Pinpoint the cell where the given text exists, returning its [X, Y] midpoint coordinate. 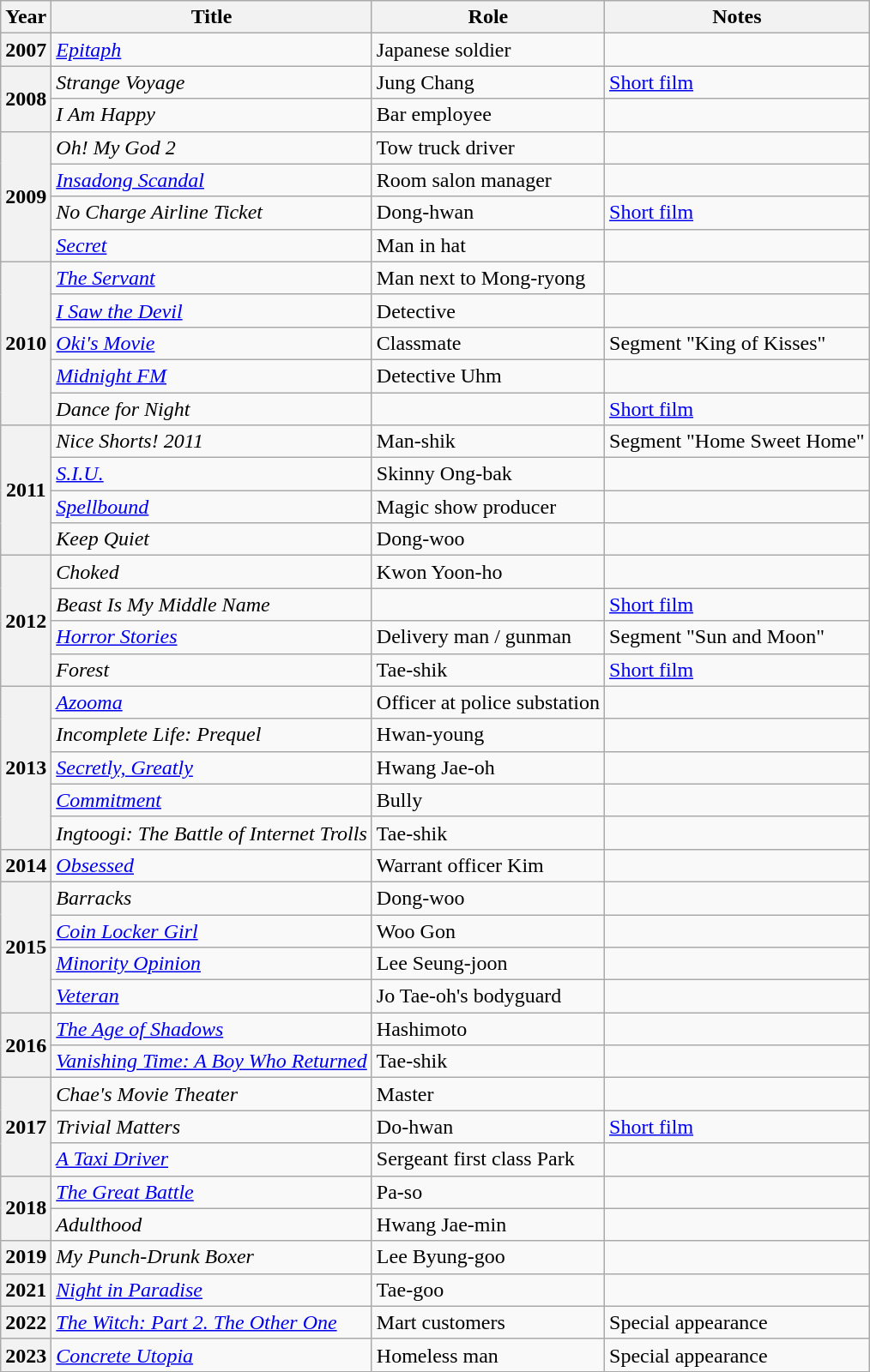
Insadong Scandal [212, 180]
Warrant officer Kim [487, 865]
Oh! My God 2 [212, 147]
My Punch-Drunk Boxer [212, 1257]
No Charge Airline Ticket [212, 213]
Horror Stories [212, 637]
Role [487, 17]
Room salon manager [487, 180]
Master [487, 1094]
Dong-hwan [487, 213]
Man next to Mong-ryong [487, 278]
Sergeant first class Park [487, 1159]
Epitaph [212, 50]
2023 [26, 1355]
Night in Paradise [212, 1290]
Magic show producer [487, 507]
Barracks [212, 898]
2017 [26, 1127]
Ingtoogi: The Battle of Internet Trolls [212, 833]
Year [26, 17]
Man in hat [487, 245]
Commitment [212, 800]
Skinny Ong-bak [487, 474]
Classmate [487, 343]
Chae's Movie Theater [212, 1094]
Title [212, 17]
Spellbound [212, 507]
Detective [487, 310]
2010 [26, 343]
The Age of Shadows [212, 1029]
Oki's Movie [212, 343]
Coin Locker Girl [212, 930]
2012 [26, 621]
The Witch: Part 2. The Other One [212, 1322]
The Great Battle [212, 1192]
2022 [26, 1322]
Dance for Night [212, 409]
Mart customers [487, 1322]
2013 [26, 767]
The Servant [212, 278]
Veteran [212, 996]
Secretly, Greatly [212, 767]
2018 [26, 1208]
Adulthood [212, 1225]
Keep Quiet [212, 539]
Man-shik [487, 442]
S.I.U. [212, 474]
Lee Byung-goo [487, 1257]
Tae-goo [487, 1290]
Japanese soldier [487, 50]
Woo Gon [487, 930]
Beast Is My Middle Name [212, 605]
2021 [26, 1290]
Pa-so [487, 1192]
Concrete Utopia [212, 1355]
2015 [26, 947]
Notes [738, 17]
Incomplete Life: Prequel [212, 735]
2014 [26, 865]
Jo Tae-oh's bodyguard [487, 996]
Vanishing Time: A Boy Who Returned [212, 1062]
Segment "King of Kisses" [738, 343]
Detective Uhm [487, 376]
Hwang Jae-min [487, 1225]
A Taxi Driver [212, 1159]
Obsessed [212, 865]
2008 [26, 99]
Strange Voyage [212, 82]
2019 [26, 1257]
Hwang Jae-oh [487, 767]
Kwon Yoon-ho [487, 572]
2007 [26, 50]
Hwan-young [487, 735]
Choked [212, 572]
2016 [26, 1045]
Nice Shorts! 2011 [212, 442]
2011 [26, 490]
Midnight FM [212, 376]
Segment "Sun and Moon" [738, 637]
I Saw the Devil [212, 310]
Minority Opinion [212, 964]
Tow truck driver [487, 147]
Jung Chang [487, 82]
Lee Seung-joon [487, 964]
Segment "Home Sweet Home" [738, 442]
Trivial Matters [212, 1127]
Bully [487, 800]
Hashimoto [487, 1029]
Secret [212, 245]
I Am Happy [212, 115]
Homeless man [487, 1355]
Officer at police substation [487, 702]
Forest [212, 670]
Azooma [212, 702]
Delivery man / gunman [487, 637]
Bar employee [487, 115]
2009 [26, 196]
Do-hwan [487, 1127]
